Return [X, Y] of the center of cell containing provided text 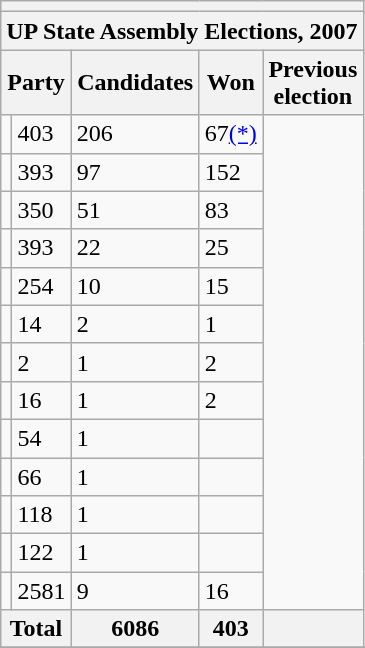
97 [135, 172]
15 [230, 286]
350 [42, 210]
54 [42, 438]
118 [42, 515]
Total [36, 629]
6086 [135, 629]
51 [135, 210]
254 [42, 286]
Candidates [135, 82]
10 [135, 286]
206 [135, 134]
2581 [42, 591]
25 [230, 248]
152 [230, 172]
122 [42, 553]
Previouselection [314, 82]
22 [135, 248]
67(*) [230, 134]
66 [42, 477]
UP State Assembly Elections, 2007 [182, 31]
83 [230, 210]
14 [42, 324]
Party [36, 82]
Won [230, 82]
9 [135, 591]
